Provide the [x, y] coordinate of the cell's center where the given text is located.  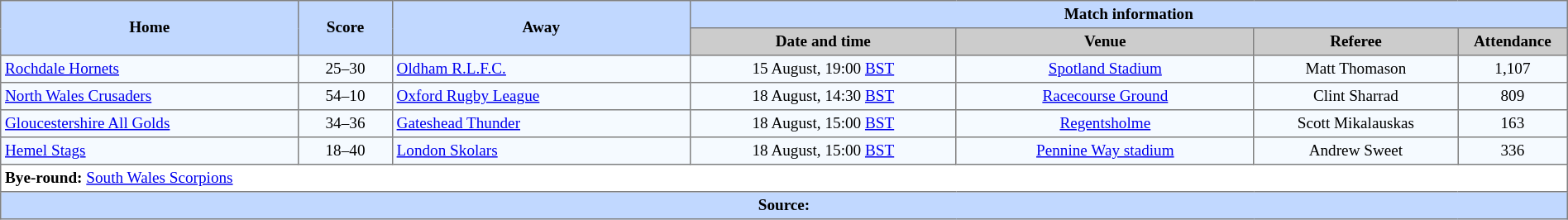
Venue [1105, 41]
Pennine Way stadium [1105, 151]
Away [541, 28]
Match information [1128, 15]
25–30 [346, 69]
Oxford Rugby League [541, 96]
163 [1513, 124]
Clint Sharrad [1355, 96]
Regentsholme [1105, 124]
Attendance [1513, 41]
Date and time [823, 41]
809 [1513, 96]
34–36 [346, 124]
Racecourse Ground [1105, 96]
Matt Thomason [1355, 69]
Gateshead Thunder [541, 124]
Gloucestershire All Golds [150, 124]
London Skolars [541, 151]
15 August, 19:00 BST [823, 69]
Home [150, 28]
54–10 [346, 96]
Source: [784, 205]
North Wales Crusaders [150, 96]
Referee [1355, 41]
336 [1513, 151]
Hemel Stags [150, 151]
18 August, 14:30 BST [823, 96]
Oldham R.L.F.C. [541, 69]
1,107 [1513, 69]
Spotland Stadium [1105, 69]
18–40 [346, 151]
Rochdale Hornets [150, 69]
Bye-round: South Wales Scorpions [784, 179]
Andrew Sweet [1355, 151]
Score [346, 28]
Scott Mikalauskas [1355, 124]
